Return the (X, Y) coordinate for the center point of the cell that contains the specified text.  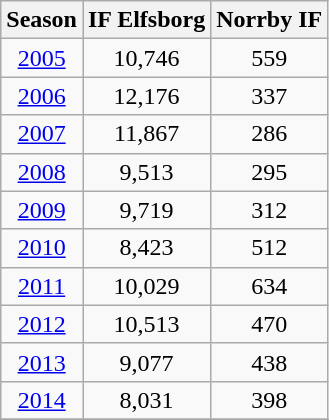
337 (270, 96)
12,176 (146, 96)
2013 (42, 362)
2011 (42, 286)
2006 (42, 96)
2008 (42, 172)
8,423 (146, 248)
9,513 (146, 172)
8,031 (146, 400)
2012 (42, 324)
286 (270, 134)
438 (270, 362)
10,746 (146, 58)
10,029 (146, 286)
295 (270, 172)
2007 (42, 134)
2010 (42, 248)
512 (270, 248)
10,513 (146, 324)
559 (270, 58)
Season (42, 20)
470 (270, 324)
9,719 (146, 210)
398 (270, 400)
IF Elfsborg (146, 20)
312 (270, 210)
2009 (42, 210)
Norrby IF (270, 20)
9,077 (146, 362)
2005 (42, 58)
634 (270, 286)
2014 (42, 400)
11,867 (146, 134)
